From the cell containing the given text, extract its center point as (X, Y) coordinate. 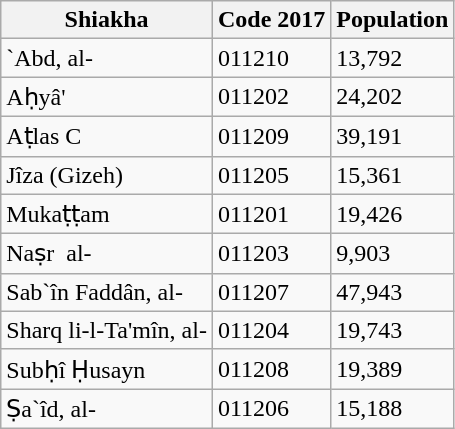
19,389 (392, 369)
011204 (271, 330)
19,426 (392, 214)
Jîza (Gizeh) (107, 175)
Sharq li-l-Ta'mîn, al- (107, 330)
24,202 (392, 97)
011208 (271, 369)
39,191 (392, 136)
Code 2017 (271, 20)
`Abd, al- (107, 58)
011205 (271, 175)
011201 (271, 214)
011207 (271, 292)
15,361 (392, 175)
19,743 (392, 330)
Aḥyâ' (107, 97)
Aṭlas C (107, 136)
Naṣr al- (107, 254)
47,943 (392, 292)
Mukaṭṭam (107, 214)
011206 (271, 409)
011203 (271, 254)
15,188 (392, 409)
Sab`în Faddân, al- (107, 292)
011202 (271, 97)
Shiakha (107, 20)
Subḥî Ḥusayn (107, 369)
9,903 (392, 254)
011209 (271, 136)
011210 (271, 58)
13,792 (392, 58)
Ṣa`îd, al- (107, 409)
Population (392, 20)
